Search for the cell housing the specified text and yield its (x, y) center coordinate. 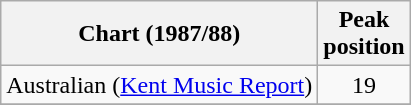
Australian (Kent Music Report) (160, 85)
19 (364, 85)
Chart (1987/88) (160, 34)
Peakposition (364, 34)
